Scan for the cell matching the given text and deliver its [x, y] coordinate at center. 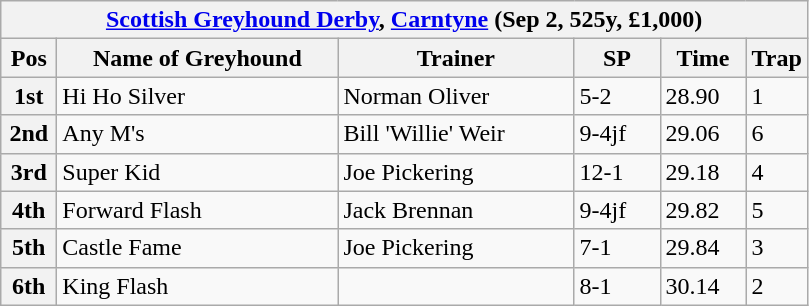
30.14 [703, 286]
Hi Ho Silver [198, 96]
29.18 [703, 172]
8-1 [617, 286]
Time [703, 58]
29.84 [703, 248]
12-1 [617, 172]
Forward Flash [198, 210]
28.90 [703, 96]
29.06 [703, 134]
4 [776, 172]
Jack Brennan [456, 210]
King Flash [198, 286]
5-2 [617, 96]
4th [29, 210]
6 [776, 134]
Pos [29, 58]
1st [29, 96]
5 [776, 210]
1 [776, 96]
3rd [29, 172]
Scottish Greyhound Derby, Carntyne (Sep 2, 525y, £1,000) [404, 20]
Super Kid [198, 172]
5th [29, 248]
3 [776, 248]
2 [776, 286]
Name of Greyhound [198, 58]
29.82 [703, 210]
Castle Fame [198, 248]
Norman Oliver [456, 96]
6th [29, 286]
Bill 'Willie' Weir [456, 134]
7-1 [617, 248]
2nd [29, 134]
Trainer [456, 58]
Trap [776, 58]
SP [617, 58]
Any M's [198, 134]
